Return the [X, Y] coordinate for the center point of the cell that contains the specified text.  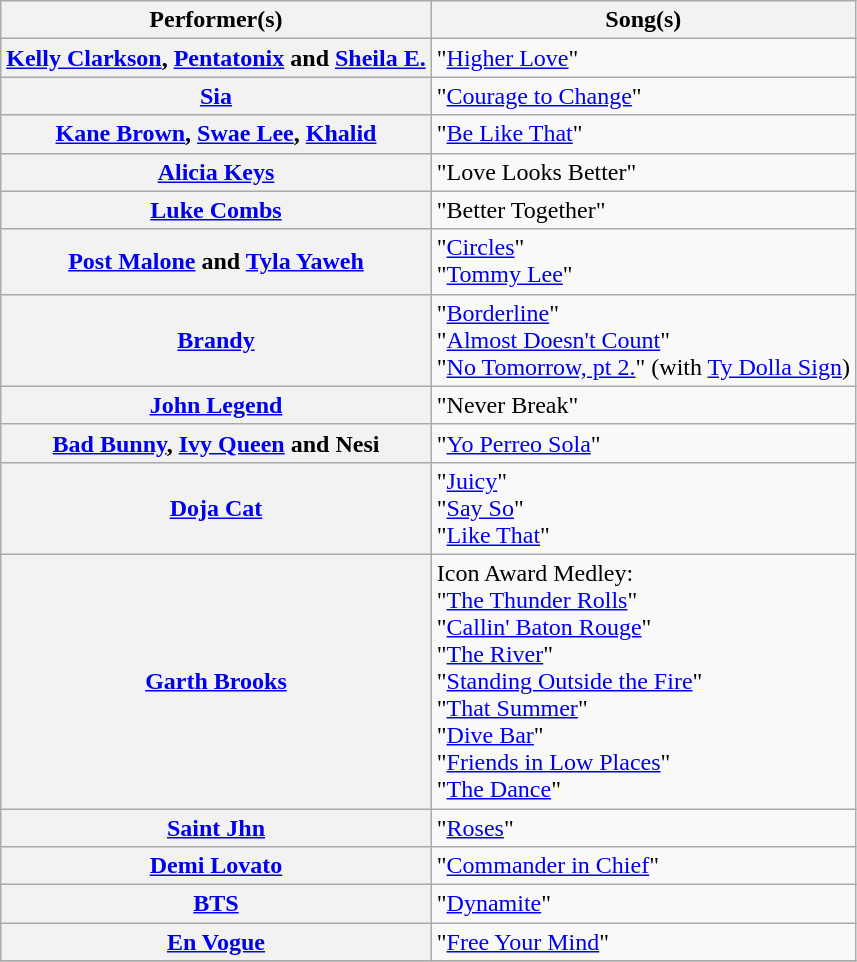
"Circles" "Tommy Lee" [643, 262]
"Courage to Change" [643, 96]
"Free Your Mind" [643, 942]
Luke Combs [216, 210]
Saint Jhn [216, 827]
Bad Bunny, Ivy Queen and Nesi [216, 443]
"Roses" [643, 827]
"Better Together" [643, 210]
Garth Brooks [216, 681]
"Borderline" "Almost Doesn't Count" "No Tomorrow, pt 2." (with Ty Dolla Sign) [643, 340]
Kelly Clarkson, Pentatonix and Sheila E. [216, 58]
Doja Cat [216, 508]
"Never Break" [643, 405]
"Love Looks Better" [643, 172]
Post Malone and Tyla Yaweh [216, 262]
Alicia Keys [216, 172]
"Higher Love" [643, 58]
John Legend [216, 405]
Song(s) [643, 20]
BTS [216, 904]
Demi Lovato [216, 866]
En Vogue [216, 942]
Performer(s) [216, 20]
Kane Brown, Swae Lee, Khalid [216, 134]
"Commander in Chief" [643, 866]
Sia [216, 96]
"Dynamite" [643, 904]
"Be Like That" [643, 134]
Brandy [216, 340]
"Yo Perreo Sola" [643, 443]
"Juicy" "Say So" "Like That" [643, 508]
